For the text-containing cell, return its midpoint in [X, Y] coordinate format. 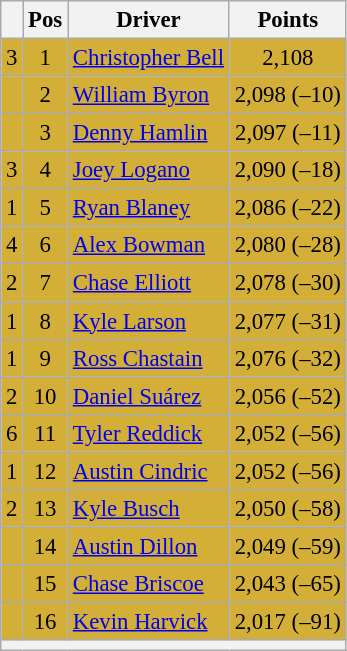
Pos [46, 20]
2,056 (–52) [288, 396]
7 [46, 283]
Denny Hamlin [149, 133]
14 [46, 546]
13 [46, 509]
16 [46, 621]
2,086 (–22) [288, 208]
12 [46, 471]
Driver [149, 20]
Alex Bowman [149, 245]
2,090 (–18) [288, 170]
Kyle Larson [149, 321]
Ross Chastain [149, 358]
Daniel Suárez [149, 396]
Points [288, 20]
2,078 (–30) [288, 283]
9 [46, 358]
Chase Briscoe [149, 584]
Ryan Blaney [149, 208]
2,108 [288, 58]
2,076 (–32) [288, 358]
2,050 (–58) [288, 509]
2,049 (–59) [288, 546]
Christopher Bell [149, 58]
10 [46, 396]
2,080 (–28) [288, 245]
2,017 (–91) [288, 621]
Austin Cindric [149, 471]
2,097 (–11) [288, 133]
William Byron [149, 95]
Joey Logano [149, 170]
Austin Dillon [149, 546]
11 [46, 433]
2,098 (–10) [288, 95]
2,043 (–65) [288, 584]
Kevin Harvick [149, 621]
Chase Elliott [149, 283]
Tyler Reddick [149, 433]
2,077 (–31) [288, 321]
Kyle Busch [149, 509]
5 [46, 208]
8 [46, 321]
15 [46, 584]
